Return the [x, y] coordinate for the center point of the cell that contains the specified text.  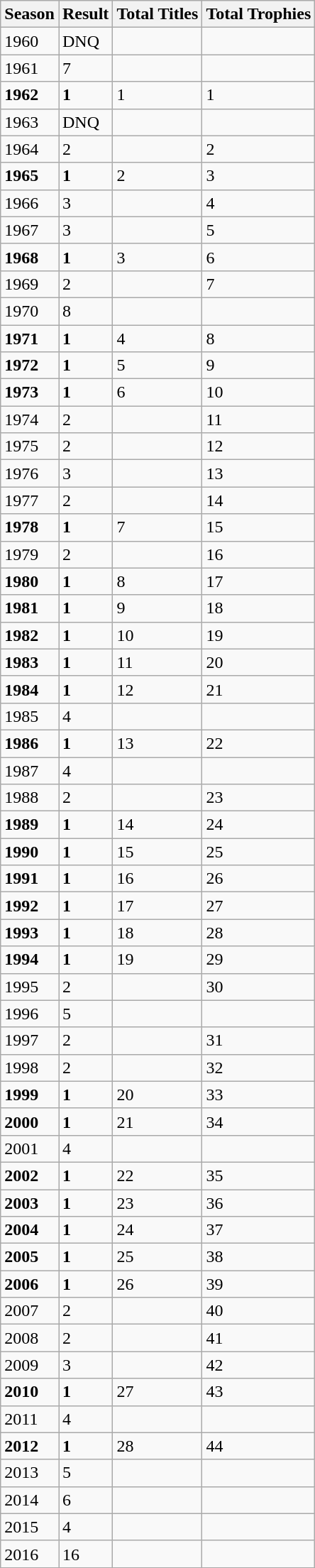
38 [258, 1257]
2001 [30, 1148]
Result [85, 14]
1966 [30, 203]
1972 [30, 366]
1960 [30, 41]
1969 [30, 284]
1965 [30, 176]
1967 [30, 230]
2008 [30, 1338]
2013 [30, 1473]
Total Trophies [258, 14]
1973 [30, 393]
1990 [30, 852]
1988 [30, 798]
37 [258, 1230]
1985 [30, 716]
1979 [30, 554]
1975 [30, 446]
2012 [30, 1446]
2003 [30, 1203]
2000 [30, 1122]
1998 [30, 1068]
32 [258, 1068]
2002 [30, 1175]
2006 [30, 1284]
33 [258, 1095]
1963 [30, 122]
30 [258, 987]
39 [258, 1284]
2016 [30, 1554]
1962 [30, 95]
1984 [30, 689]
1974 [30, 420]
1961 [30, 68]
1995 [30, 987]
34 [258, 1122]
1981 [30, 608]
1968 [30, 257]
1980 [30, 581]
2014 [30, 1500]
44 [258, 1446]
2011 [30, 1419]
1971 [30, 339]
35 [258, 1175]
1978 [30, 527]
2010 [30, 1392]
1976 [30, 473]
42 [258, 1365]
31 [258, 1041]
1983 [30, 662]
40 [258, 1311]
1982 [30, 635]
1977 [30, 500]
2009 [30, 1365]
1993 [30, 933]
1997 [30, 1041]
2015 [30, 1527]
36 [258, 1203]
Season [30, 14]
1986 [30, 743]
2007 [30, 1311]
1992 [30, 906]
43 [258, 1392]
1994 [30, 960]
1989 [30, 825]
Total Titles [157, 14]
1964 [30, 149]
1999 [30, 1095]
1970 [30, 311]
1987 [30, 770]
41 [258, 1338]
29 [258, 960]
2005 [30, 1257]
1996 [30, 1014]
2004 [30, 1230]
1991 [30, 879]
